Identify which cell holds the provided text, then report its [X, Y] central coordinate. 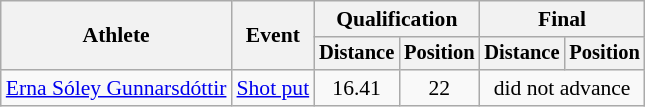
Shot put [272, 88]
Final [562, 19]
22 [439, 88]
Qualification [396, 19]
Erna Sóley Gunnarsdóttir [116, 88]
Athlete [116, 36]
16.41 [356, 88]
did not advance [562, 88]
Event [272, 36]
